Pinpoint the cell where the given text exists, returning its [X, Y] midpoint coordinate. 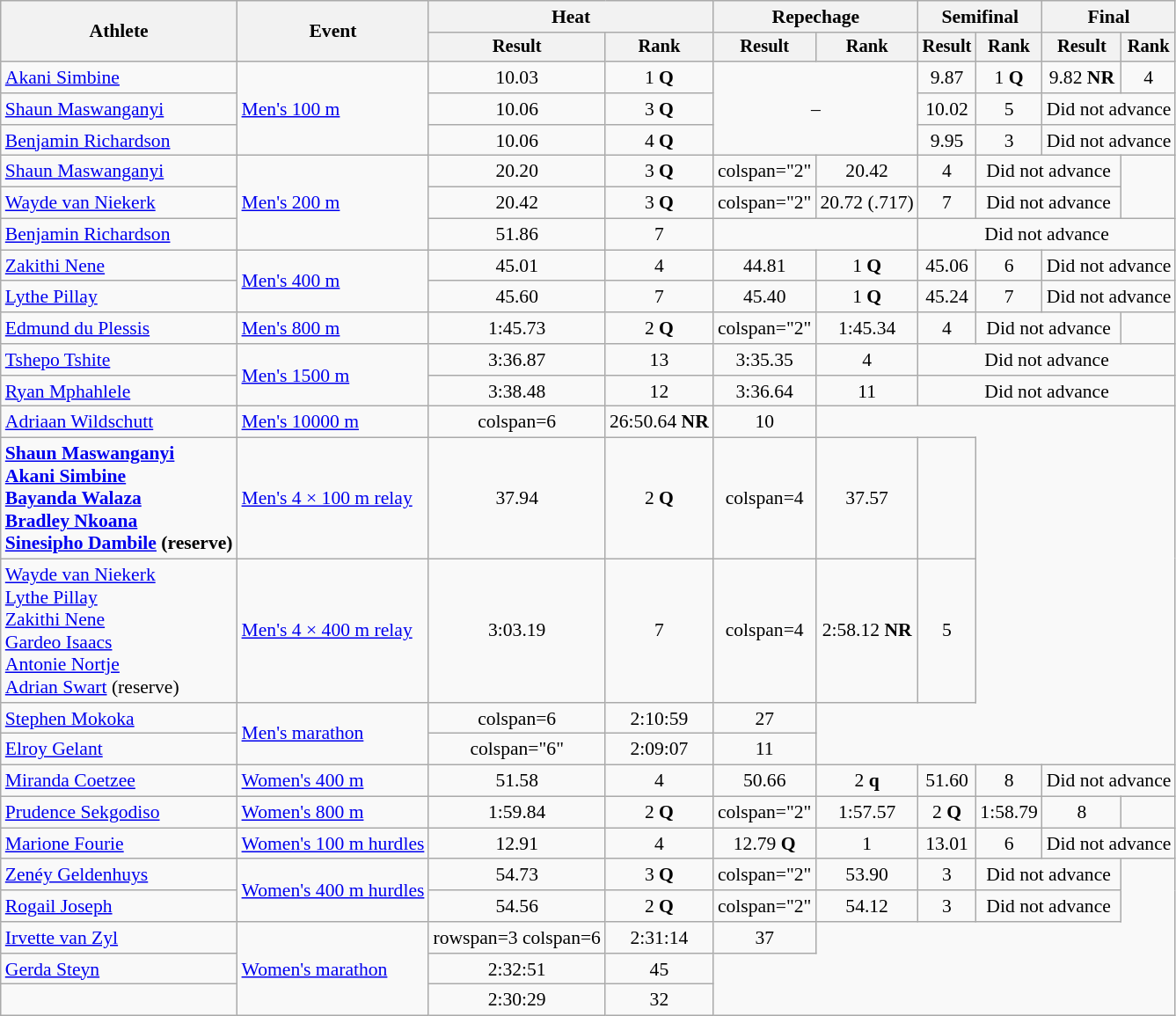
Irvette van Zyl [120, 938]
37.94 [517, 499]
2 q [867, 781]
2:32:51 [517, 969]
3:36.87 [517, 360]
1:45.34 [867, 328]
2:10:59 [660, 719]
54.73 [517, 875]
Final [1109, 17]
13 [660, 360]
54.56 [517, 906]
13.01 [947, 844]
Men's 100 m [333, 109]
12 [660, 391]
45.24 [947, 297]
Semifinal [980, 17]
20.72 (.717) [867, 203]
Women's marathon [333, 969]
Gerda Steyn [120, 969]
9.95 [947, 141]
12.79 Q [765, 844]
Adriaan Wildschutt [120, 422]
51.58 [517, 781]
Zakithi Nene [120, 266]
Men's 1500 m [333, 375]
3:38.48 [517, 391]
Wayde van Niekerk [120, 203]
1:58.79 [1008, 813]
2:09:07 [660, 749]
3:03.19 [517, 632]
rowspan=3 colspan=6 [517, 938]
Women's 400 m [333, 781]
Repechage [816, 17]
50.66 [765, 781]
3:36.64 [765, 391]
44.81 [765, 266]
Men's 800 m [333, 328]
Men's 4 × 100 m relay [333, 499]
Edmund du Plessis [120, 328]
1:59.84 [517, 813]
Marione Fourie [120, 844]
2:30:29 [517, 1000]
Wayde van NiekerkLythe PillayZakithi NeneGardeo IsaacsAntonie NortjeAdrian Swart (reserve) [120, 632]
10.02 [947, 109]
Heat [570, 17]
Prudence Sekgodiso [120, 813]
51.60 [947, 781]
– [816, 109]
Men's marathon [333, 734]
10 [765, 422]
colspan="6" [517, 749]
37 [765, 938]
51.86 [517, 235]
3:35.35 [765, 360]
Tshepo Tshite [120, 360]
Event [333, 32]
37.57 [867, 499]
45 [660, 969]
1:57.57 [867, 813]
54.12 [867, 906]
Rogail Joseph [120, 906]
32 [660, 1000]
Athlete [120, 32]
Women's 400 m hurdles [333, 890]
Men's 10000 m [333, 422]
9.87 [947, 77]
45.01 [517, 266]
10.03 [517, 77]
53.90 [867, 875]
Shaun MaswanganyiAkani SimbineBayanda WalazaBradley NkoanaSinesipho Dambile (reserve) [120, 499]
27 [765, 719]
Women's 100 m hurdles [333, 844]
4 Q [660, 141]
20.20 [517, 172]
45.40 [765, 297]
Men's 400 m [333, 281]
Stephen Mokoka [120, 719]
Ryan Mphahlele [120, 391]
Akani Simbine [120, 77]
2:31:14 [660, 938]
Zenéy Geldenhuys [120, 875]
Men's 200 m [333, 202]
Lythe Pillay [120, 297]
26:50.64 NR [660, 422]
1 [867, 844]
45.06 [947, 266]
45.60 [517, 297]
Men's 4 × 400 m relay [333, 632]
Elroy Gelant [120, 749]
Miranda Coetzee [120, 781]
1:45.73 [517, 328]
12.91 [517, 844]
2:58.12 NR [867, 632]
Women's 800 m [333, 813]
9.82 NR [1082, 77]
